For the text-containing cell, return its midpoint in [x, y] coordinate format. 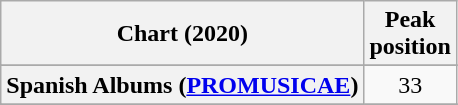
Chart (2020) [182, 34]
Peakposition [410, 34]
33 [410, 85]
Spanish Albums (PROMUSICAE) [182, 85]
